Determine the [x, y] coordinate at the center of the cell enclosing the given text.  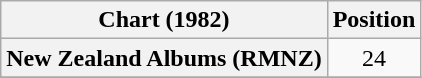
Chart (1982) [164, 20]
New Zealand Albums (RMNZ) [164, 58]
24 [374, 58]
Position [374, 20]
